For the text-containing cell, return its midpoint in (x, y) coordinate format. 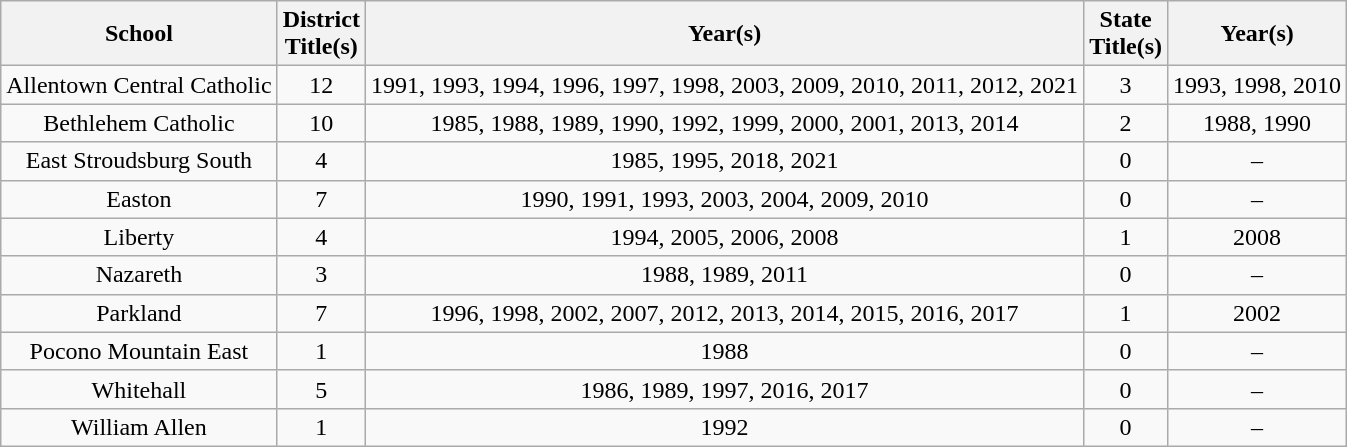
1988, 1990 (1258, 123)
2 (1126, 123)
Bethlehem Catholic (139, 123)
5 (321, 389)
1988, 1989, 2011 (724, 275)
1985, 1988, 1989, 1990, 1992, 1999, 2000, 2001, 2013, 2014 (724, 123)
Nazareth (139, 275)
Easton (139, 199)
1985, 1995, 2018, 2021 (724, 161)
1990, 1991, 1993, 2003, 2004, 2009, 2010 (724, 199)
Liberty (139, 237)
Parkland (139, 313)
DistrictTitle(s) (321, 34)
School (139, 34)
Pocono Mountain East (139, 351)
1993, 1998, 2010 (1258, 85)
1996, 1998, 2002, 2007, 2012, 2013, 2014, 2015, 2016, 2017 (724, 313)
2002 (1258, 313)
William Allen (139, 427)
1988 (724, 351)
10 (321, 123)
1994, 2005, 2006, 2008 (724, 237)
12 (321, 85)
StateTitle(s) (1126, 34)
East Stroudsburg South (139, 161)
1992 (724, 427)
Whitehall (139, 389)
Allentown Central Catholic (139, 85)
1991, 1993, 1994, 1996, 1997, 1998, 2003, 2009, 2010, 2011, 2012, 2021 (724, 85)
1986, 1989, 1997, 2016, 2017 (724, 389)
2008 (1258, 237)
